Return the (x, y) coordinate for the center point of the cell that contains the specified text.  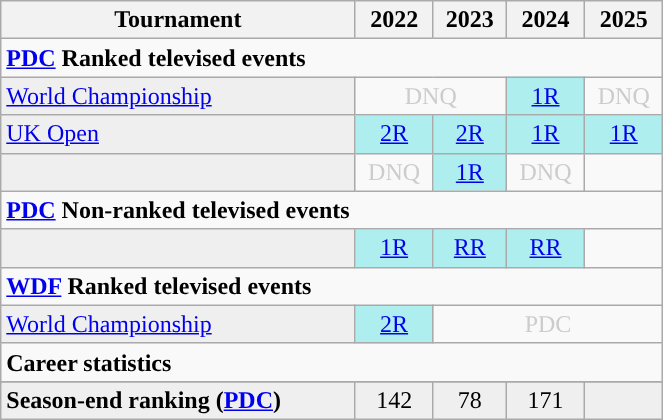
WDF Ranked televised events (332, 286)
2025 (624, 20)
2024 (545, 20)
Career statistics (332, 362)
2022 (394, 20)
78 (470, 400)
PDC Non-ranked televised events (332, 210)
142 (394, 400)
171 (545, 400)
PDC (548, 324)
Season-end ranking (PDC) (178, 400)
Tournament (178, 20)
PDC Ranked televised events (332, 58)
2023 (470, 20)
UK Open (178, 134)
